Locate the cell with the specified text and output its [X, Y] center coordinate. 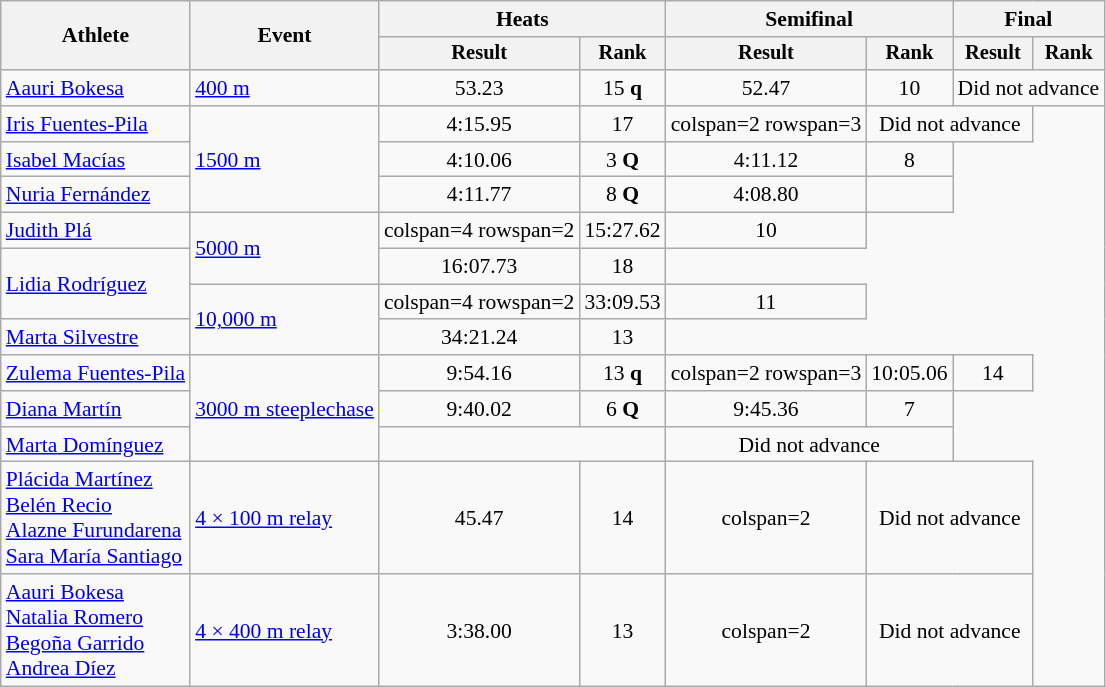
4:11.12 [766, 160]
3 Q [622, 160]
8 [909, 160]
4:11.77 [480, 195]
Iris Fuentes-Pila [96, 124]
45.47 [480, 518]
17 [622, 124]
Lidia Rodríguez [96, 284]
Semifinal [810, 19]
33:09.53 [622, 302]
3000 m steeplechase [284, 408]
6 Q [622, 409]
15:27.62 [622, 231]
4:10.06 [480, 160]
Aauri Bokesa [96, 88]
9:40.02 [480, 409]
Marta Domínguez [96, 445]
1500 m [284, 160]
400 m [284, 88]
10,000 m [284, 320]
52.47 [766, 88]
4:15.95 [480, 124]
16:07.73 [480, 267]
11 [766, 302]
5000 m [284, 248]
18 [622, 267]
Judith Plá [96, 231]
4 × 400 m relay [284, 630]
Diana Martín [96, 409]
10:05.06 [909, 373]
Zulema Fuentes-Pila [96, 373]
Aauri BokesaNatalia RomeroBegoña GarridoAndrea Díez [96, 630]
Event [284, 36]
Plácida MartínezBelén RecioAlazne FurundarenaSara María Santiago [96, 518]
Heats [522, 19]
3:38.00 [480, 630]
4:08.80 [766, 195]
Marta Silvestre [96, 338]
9:45.36 [766, 409]
Athlete [96, 36]
9:54.16 [480, 373]
15 q [622, 88]
Final [1029, 19]
13 q [622, 373]
8 Q [622, 195]
53.23 [480, 88]
Isabel Macías [96, 160]
4 × 100 m relay [284, 518]
34:21.24 [480, 338]
7 [909, 409]
Nuria Fernández [96, 195]
